Return (x, y) of the center of cell containing provided text 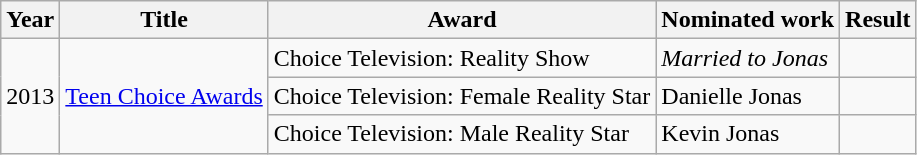
Danielle Jonas (748, 96)
Teen Choice Awards (164, 96)
Kevin Jonas (748, 134)
2013 (30, 96)
Choice Television: Female Reality Star (462, 96)
Married to Jonas (748, 58)
Result (878, 20)
Choice Television: Reality Show (462, 58)
Nominated work (748, 20)
Choice Television: Male Reality Star (462, 134)
Award (462, 20)
Year (30, 20)
Title (164, 20)
